Search for the cell housing the specified text and yield its [x, y] center coordinate. 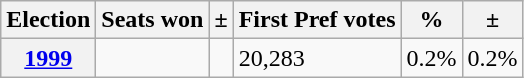
% [432, 20]
Election [48, 20]
Seats won [152, 20]
1999 [48, 58]
First Pref votes [317, 20]
20,283 [317, 58]
